Capture the cell that displays the provided text and extract its (X, Y) central coordinate. 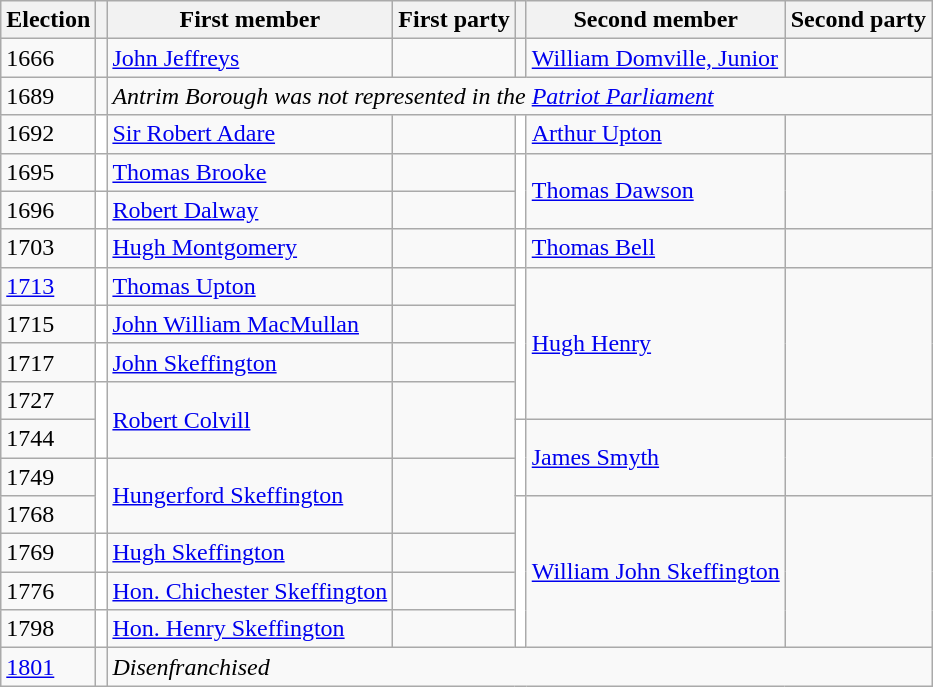
James Smyth (656, 457)
1727 (48, 400)
1801 (48, 667)
Disenfranchised (520, 667)
1695 (48, 172)
1713 (48, 286)
First party (454, 20)
Hungerford Skeffington (250, 496)
1715 (48, 324)
1768 (48, 515)
Robert Dalway (250, 210)
1696 (48, 210)
Hugh Skeffington (250, 553)
1749 (48, 477)
Hon. Henry Skeffington (250, 629)
1666 (48, 58)
1692 (48, 134)
William John Skeffington (656, 572)
John Skeffington (250, 362)
1703 (48, 248)
Election (48, 20)
John William MacMullan (250, 324)
Thomas Upton (250, 286)
1689 (48, 96)
Hon. Chichester Skeffington (250, 591)
Antrim Borough was not represented in the Patriot Parliament (520, 96)
Second party (858, 20)
William Domville, Junior (656, 58)
First member (250, 20)
1798 (48, 629)
Arthur Upton (656, 134)
1769 (48, 553)
1744 (48, 438)
1717 (48, 362)
1776 (48, 591)
Second member (656, 20)
Thomas Brooke (250, 172)
Robert Colvill (250, 419)
Thomas Dawson (656, 191)
Thomas Bell (656, 248)
Hugh Henry (656, 343)
John Jeffreys (250, 58)
Sir Robert Adare (250, 134)
Hugh Montgomery (250, 248)
